Capture the cell that displays the provided text and extract its [X, Y] central coordinate. 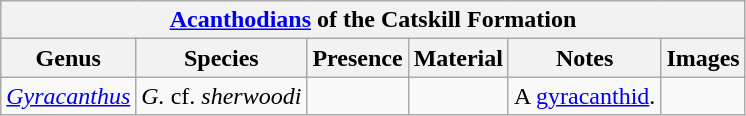
Acanthodians of the Catskill Formation [373, 20]
Species [222, 58]
Presence [358, 58]
G. cf. sherwoodi [222, 96]
A gyracanthid. [584, 96]
Material [458, 58]
Notes [584, 58]
Images [703, 58]
Genus [68, 58]
Gyracanthus [68, 96]
